Detect which cell encompasses the target text, then output its [X, Y] center coordinate. 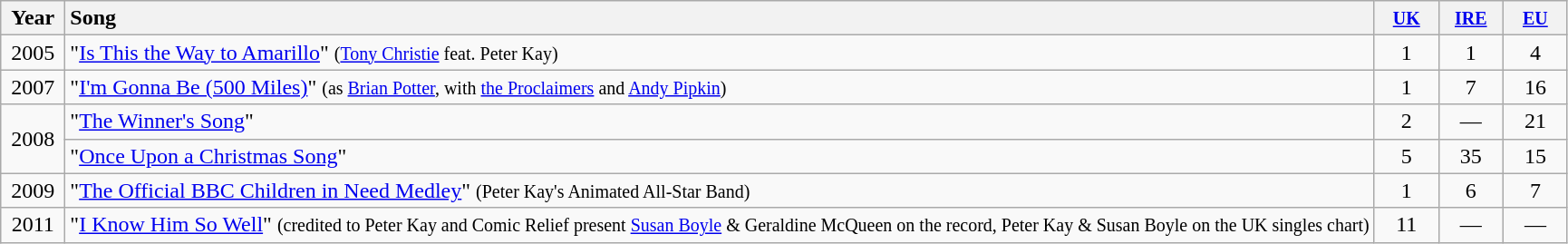
Year [33, 18]
2011 [33, 225]
"I'm Gonna Be (500 Miles)" (as Brian Potter, with the Proclaimers and Andy Pipkin) [720, 87]
"The Winner's Song" [720, 122]
EU [1535, 18]
"Once Upon a Christmas Song" [720, 156]
15 [1535, 156]
11 [1407, 225]
2008 [33, 139]
21 [1535, 122]
16 [1535, 87]
Song [720, 18]
2009 [33, 190]
"Is This the Way to Amarillo" (Tony Christie feat. Peter Kay) [720, 53]
2007 [33, 87]
4 [1535, 53]
2005 [33, 53]
5 [1407, 156]
35 [1470, 156]
UK [1407, 18]
6 [1470, 190]
"The Official BBC Children in Need Medley" (Peter Kay's Animated All-Star Band) [720, 190]
IRE [1470, 18]
2 [1407, 122]
